From the cell containing the given text, extract its center point as [x, y] coordinate. 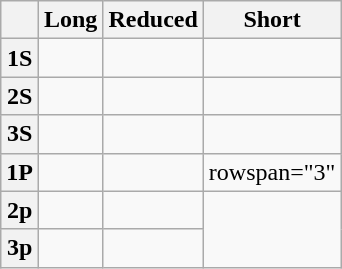
2p [20, 210]
1P [20, 172]
Reduced [153, 20]
Long [70, 20]
2S [20, 96]
1S [20, 58]
Short [272, 20]
3S [20, 134]
rowspan="3" [272, 172]
3p [20, 248]
